Determine the [x, y] coordinate at the center of the cell enclosing the given text.  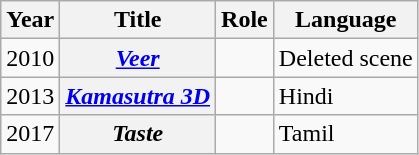
Year [30, 20]
Tamil [346, 134]
Role [245, 20]
Kamasutra 3D [138, 96]
2013 [30, 96]
Title [138, 20]
Deleted scene [346, 58]
Taste [138, 134]
Language [346, 20]
Veer [138, 58]
2017 [30, 134]
2010 [30, 58]
Hindi [346, 96]
